Search for the cell housing the specified text and yield its (X, Y) center coordinate. 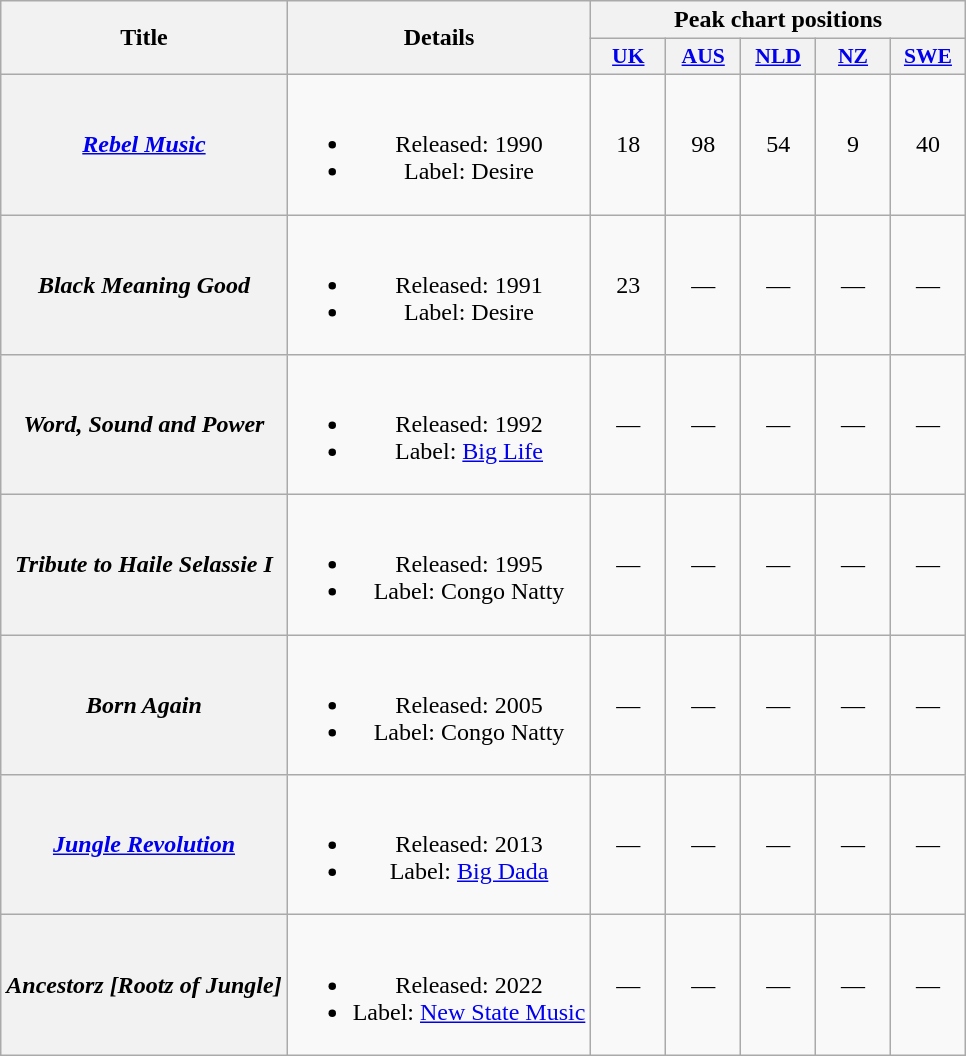
9 (854, 144)
Released: 1995Label: Congo Natty (439, 565)
NLD (778, 57)
Jungle Revolution (144, 845)
Born Again (144, 705)
40 (928, 144)
Peak chart positions (778, 20)
Word, Sound and Power (144, 425)
Tribute to Haile Selassie I (144, 565)
Title (144, 38)
54 (778, 144)
UK (628, 57)
Released: 1991Label: Desire (439, 284)
23 (628, 284)
Released: 1990Label: Desire (439, 144)
SWE (928, 57)
Ancestorz [Rootz of Jungle] (144, 985)
Black Meaning Good (144, 284)
Released: 2022Label: New State Music (439, 985)
AUS (704, 57)
98 (704, 144)
Released: 2005Label: Congo Natty (439, 705)
Rebel Music (144, 144)
Released: 1992Label: Big Life (439, 425)
18 (628, 144)
Released: 2013Label: Big Dada (439, 845)
Details (439, 38)
NZ (854, 57)
